Provide the [X, Y] coordinate of the cell's center where the given text is located.  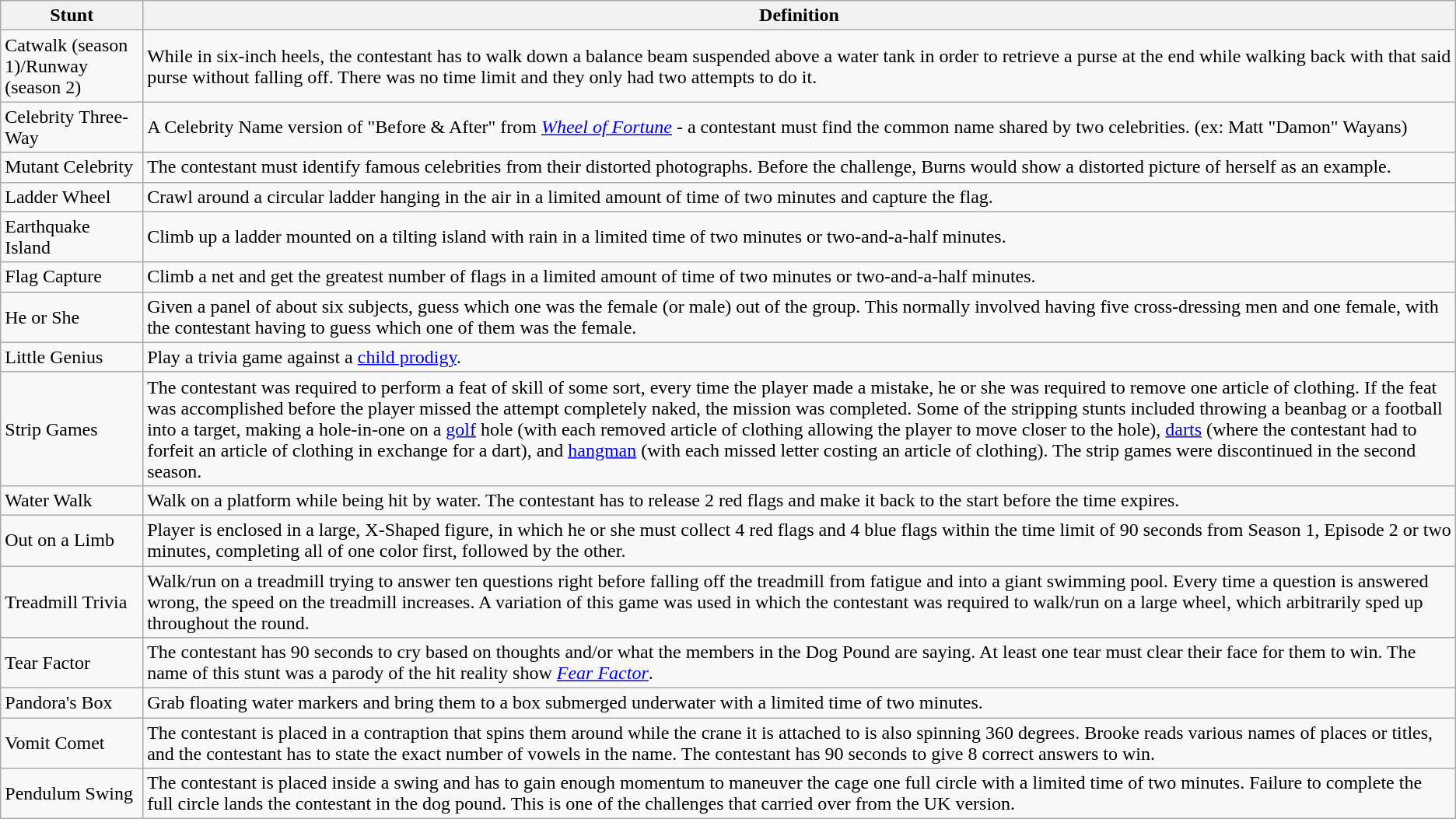
Strip Games [72, 429]
Stunt [72, 16]
Celebrity Three-Way [72, 128]
Crawl around a circular ladder hanging in the air in a limited amount of time of two minutes and capture the flag. [800, 197]
Out on a Limb [72, 540]
Water Walk [72, 500]
Mutant Celebrity [72, 167]
Earthquake Island [72, 236]
Little Genius [72, 357]
Flag Capture [72, 277]
Play a trivia game against a child prodigy. [800, 357]
He or She [72, 317]
Definition [800, 16]
Tear Factor [72, 663]
Pendulum Swing [72, 793]
Catwalk (season 1)/Runway (season 2) [72, 66]
Climb up a ladder mounted on a tilting island with rain in a limited time of two minutes or two-and-a-half minutes. [800, 236]
Ladder Wheel [72, 197]
Walk on a platform while being hit by water. The contestant has to release 2 red flags and make it back to the start before the time expires. [800, 500]
Treadmill Trivia [72, 602]
Grab floating water markers and bring them to a box submerged underwater with a limited time of two minutes. [800, 703]
Pandora's Box [72, 703]
Vomit Comet [72, 744]
Climb a net and get the greatest number of flags in a limited amount of time of two minutes or two-and-a-half minutes. [800, 277]
